From the cell containing the given text, extract its center point as (X, Y) coordinate. 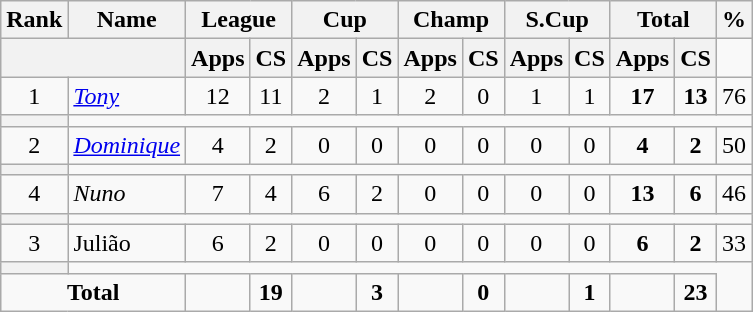
Rank (34, 20)
Name (127, 20)
76 (734, 96)
17 (642, 96)
League (239, 20)
19 (271, 292)
Dominique (127, 145)
Tony (127, 96)
Champ (451, 20)
Cup (345, 20)
Julião (127, 243)
S.Cup (557, 20)
7 (218, 194)
50 (734, 145)
11 (271, 96)
Nuno (127, 194)
46 (734, 194)
12 (218, 96)
% (734, 20)
23 (696, 292)
33 (734, 243)
